Extract the (x, y) coordinate from the center of the cell holding the provided text.  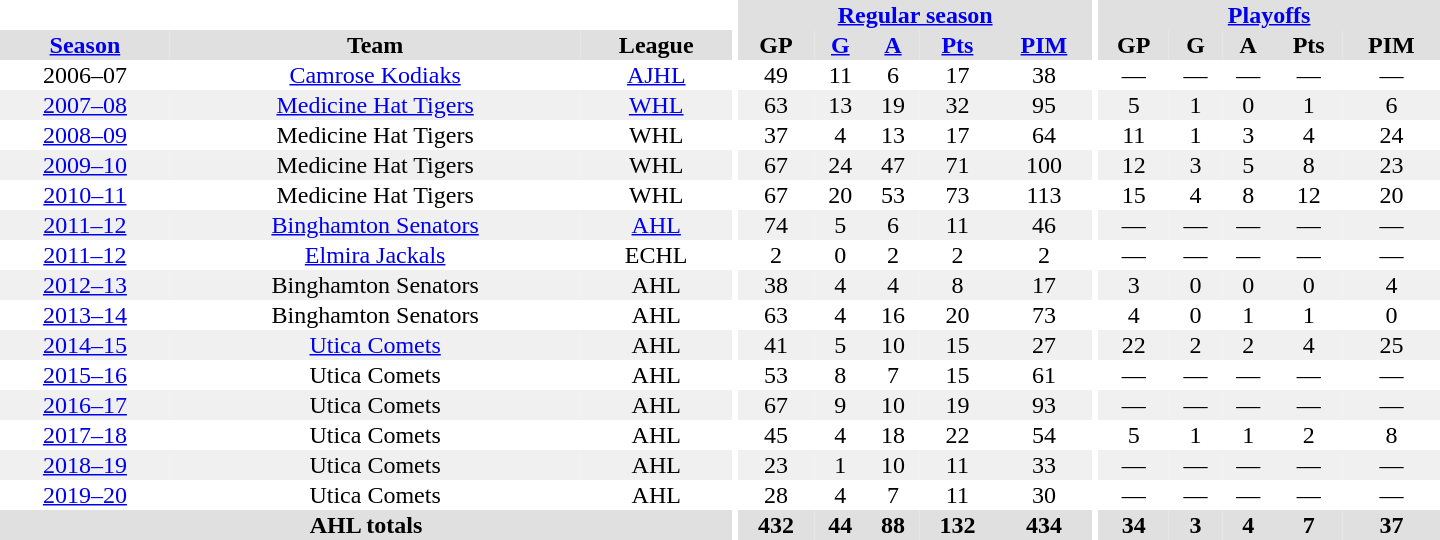
16 (894, 315)
2019–20 (85, 495)
113 (1044, 195)
32 (957, 105)
61 (1044, 375)
88 (894, 525)
434 (1044, 525)
18 (894, 435)
49 (776, 75)
74 (776, 225)
47 (894, 165)
46 (1044, 225)
25 (1392, 345)
30 (1044, 495)
AHL totals (366, 525)
28 (776, 495)
2014–15 (85, 345)
Team (376, 45)
2016–17 (85, 405)
2008–09 (85, 135)
2007–08 (85, 105)
54 (1044, 435)
100 (1044, 165)
34 (1134, 525)
Playoffs (1269, 15)
95 (1044, 105)
ECHL (656, 255)
2018–19 (85, 465)
2013–14 (85, 315)
9 (840, 405)
2010–11 (85, 195)
Regular season (916, 15)
33 (1044, 465)
2017–18 (85, 435)
Camrose Kodiaks (376, 75)
AJHL (656, 75)
132 (957, 525)
2009–10 (85, 165)
93 (1044, 405)
432 (776, 525)
71 (957, 165)
2012–13 (85, 285)
45 (776, 435)
44 (840, 525)
64 (1044, 135)
41 (776, 345)
League (656, 45)
Season (85, 45)
27 (1044, 345)
2015–16 (85, 375)
2006–07 (85, 75)
Elmira Jackals (376, 255)
